Capture the cell that displays the provided text and extract its [x, y] central coordinate. 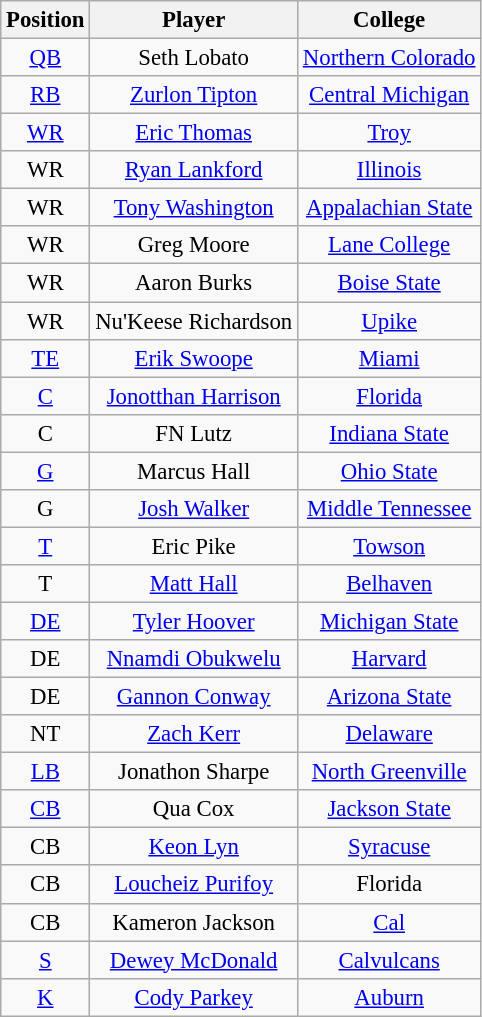
QB [46, 58]
FN Lutz [194, 433]
Kameron Jackson [194, 922]
LB [46, 772]
Central Michigan [388, 95]
Arizona State [388, 697]
Troy [388, 133]
Appalachian State [388, 208]
Josh Walker [194, 509]
Qua Cox [194, 809]
Cody Parkey [194, 997]
Gannon Conway [194, 697]
Player [194, 20]
Michigan State [388, 621]
Zach Kerr [194, 734]
Ohio State [388, 471]
Nu'Keese Richardson [194, 321]
Seth Lobato [194, 58]
Position [46, 20]
Marcus Hall [194, 471]
Tyler Hoover [194, 621]
Tony Washington [194, 208]
Keon Lyn [194, 847]
Calvulcans [388, 960]
Nnamdi Obukwelu [194, 659]
Harvard [388, 659]
Jonotthan Harrison [194, 396]
Syracuse [388, 847]
Lane College [388, 245]
Jackson State [388, 809]
Auburn [388, 997]
Delaware [388, 734]
Boise State [388, 283]
North Greenville [388, 772]
Eric Thomas [194, 133]
Loucheiz Purifoy [194, 885]
Northern Colorado [388, 58]
Matt Hall [194, 584]
Ryan Lankford [194, 170]
Belhaven [388, 584]
Middle Tennessee [388, 509]
S [46, 960]
Zurlon Tipton [194, 95]
Indiana State [388, 433]
Miami [388, 358]
Eric Pike [194, 546]
RB [46, 95]
Greg Moore [194, 245]
Illinois [388, 170]
Jonathon Sharpe [194, 772]
Upike [388, 321]
College [388, 20]
Cal [388, 922]
Erik Swoope [194, 358]
TE [46, 358]
Towson [388, 546]
Aaron Burks [194, 283]
Dewey McDonald [194, 960]
K [46, 997]
NT [46, 734]
